For the text-containing cell, return its midpoint in [X, Y] coordinate format. 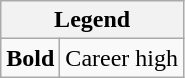
Legend [92, 20]
Career high [122, 58]
Bold [30, 58]
